Return the [X, Y] coordinate for the center point of the cell that contains the specified text.  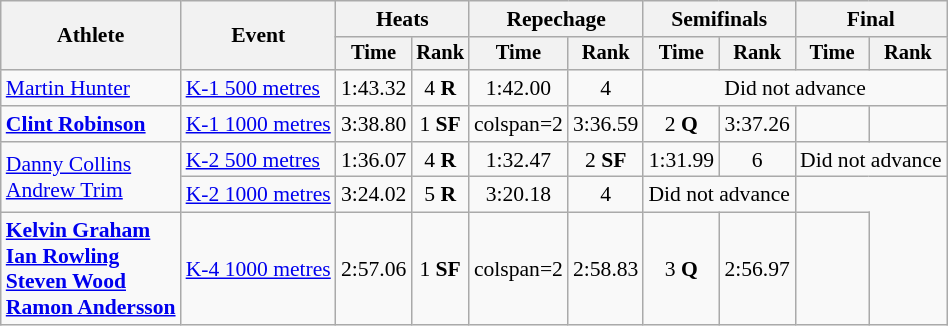
1:31.99 [681, 160]
Clint Robinson [91, 124]
Event [258, 36]
1:42.00 [518, 88]
3 Q [681, 269]
K-1 500 metres [258, 88]
3:36.59 [606, 124]
Repechage [556, 19]
3:38.80 [374, 124]
Heats [402, 19]
1:32.47 [518, 160]
Final [871, 19]
3:37.26 [757, 124]
2 SF [606, 160]
Danny CollinsAndrew Trim [91, 178]
1:36.07 [374, 160]
K-4 1000 metres [258, 269]
Athlete [91, 36]
3:24.02 [374, 195]
2:56.97 [757, 269]
1:43.32 [374, 88]
2 Q [681, 124]
K-2 1000 metres [258, 195]
K-1 1000 metres [258, 124]
K-2 500 metres [258, 160]
5 R [440, 195]
Martin Hunter [91, 88]
2:58.83 [606, 269]
6 [757, 160]
Semifinals [719, 19]
2:57.06 [374, 269]
Kelvin GrahamIan RowlingSteven WoodRamon Andersson [91, 269]
3:20.18 [518, 195]
